Locate the cell with the specified text and output its [X, Y] center coordinate. 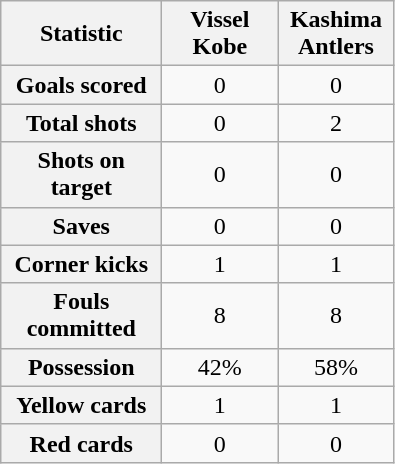
Kashima Antlers [336, 34]
Statistic [82, 34]
2 [336, 123]
58% [336, 367]
Corner kicks [82, 264]
Red cards [82, 443]
Shots on target [82, 174]
42% [220, 367]
Saves [82, 226]
Goals scored [82, 85]
Vissel Kobe [220, 34]
Possession [82, 367]
Yellow cards [82, 405]
Fouls committed [82, 316]
Total shots [82, 123]
